Pinpoint the cell where the given text exists, returning its (X, Y) midpoint coordinate. 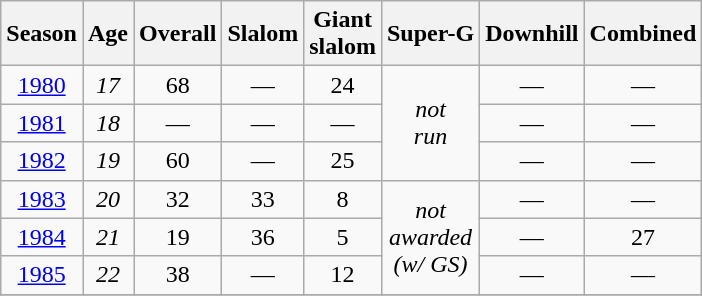
5 (343, 237)
18 (108, 123)
60 (178, 161)
1982 (42, 161)
24 (343, 85)
27 (643, 237)
20 (108, 199)
33 (263, 199)
Overall (178, 34)
25 (343, 161)
32 (178, 199)
Slalom (263, 34)
Season (42, 34)
68 (178, 85)
8 (343, 199)
36 (263, 237)
Giantslalom (343, 34)
1983 (42, 199)
38 (178, 275)
1981 (42, 123)
17 (108, 85)
1985 (42, 275)
1980 (42, 85)
Combined (643, 34)
Super-G (430, 34)
Downhill (532, 34)
1984 (42, 237)
12 (343, 275)
notrun (430, 123)
notawarded(w/ GS) (430, 237)
22 (108, 275)
Age (108, 34)
21 (108, 237)
